Return [x, y] of the center of cell containing provided text 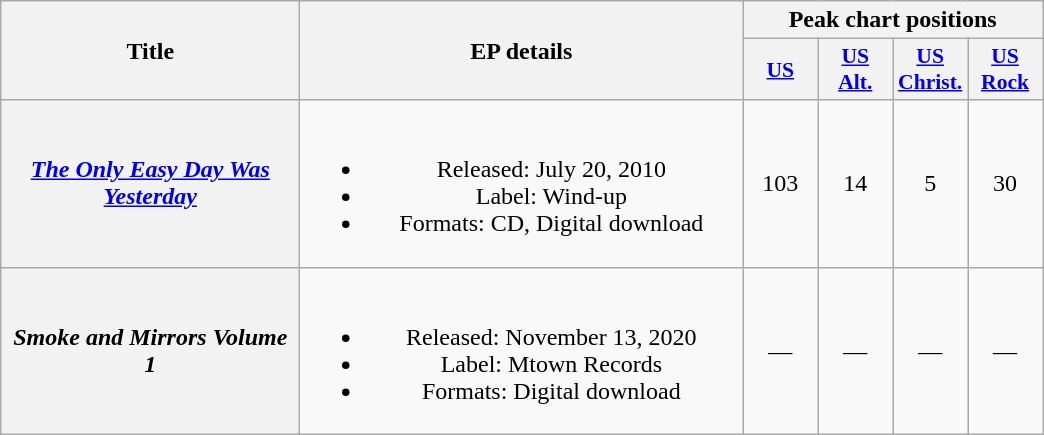
USRock [1006, 70]
USAlt. [856, 70]
103 [780, 184]
EP details [522, 50]
5 [930, 184]
30 [1006, 184]
Released: November 13, 2020Label: Mtown RecordsFormats: Digital download [522, 350]
US [780, 70]
USChrist. [930, 70]
14 [856, 184]
The Only Easy Day Was Yesterday [150, 184]
Smoke and Mirrors Volume 1 [150, 350]
Released: July 20, 2010Label: Wind-upFormats: CD, Digital download [522, 184]
Peak chart positions [893, 20]
Title [150, 50]
